Capture the cell that displays the provided text and extract its (X, Y) central coordinate. 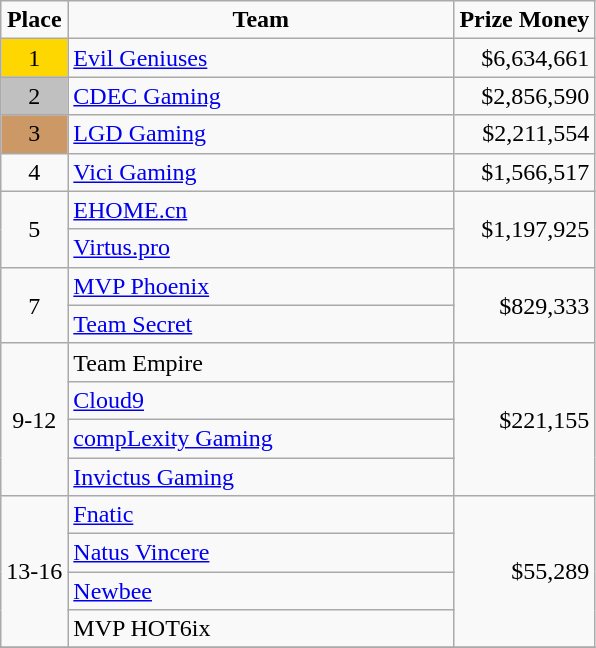
MVP HOT6ix (261, 629)
13-16 (34, 572)
4 (34, 172)
Team Empire (261, 362)
Team Secret (261, 324)
2 (34, 96)
Virtus.pro (261, 248)
$55,289 (524, 572)
MVP Phoenix (261, 286)
LGD Gaming (261, 134)
5 (34, 229)
$221,155 (524, 419)
1 (34, 58)
7 (34, 305)
9-12 (34, 419)
$829,333 (524, 305)
$2,211,554 (524, 134)
EHOME.cn (261, 210)
Cloud9 (261, 400)
CDEC Gaming (261, 96)
3 (34, 134)
Prize Money (524, 20)
Fnatic (261, 515)
$6,634,661 (524, 58)
compLexity Gaming (261, 438)
Team (261, 20)
Invictus Gaming (261, 477)
Evil Geniuses (261, 58)
Vici Gaming (261, 172)
$1,197,925 (524, 229)
Newbee (261, 591)
$1,566,517 (524, 172)
Natus Vincere (261, 553)
$2,856,590 (524, 96)
Place (34, 20)
